Detect which cell encompasses the target text, then output its [X, Y] center coordinate. 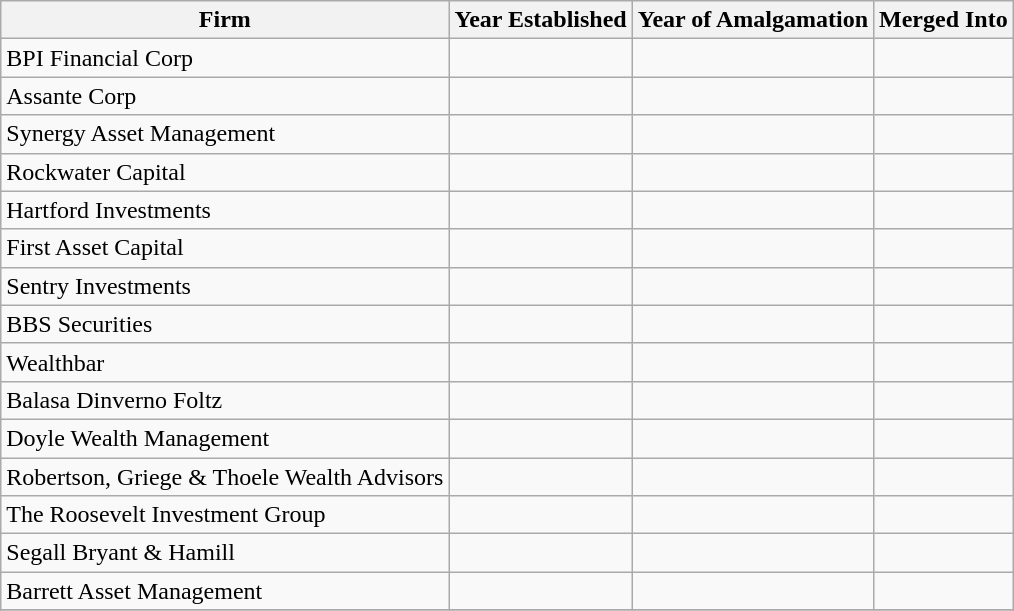
Assante Corp [225, 96]
Year of Amalgamation [752, 20]
Hartford Investments [225, 210]
Sentry Investments [225, 286]
BPI Financial Corp [225, 58]
Year Established [540, 20]
Synergy Asset Management [225, 134]
Firm [225, 20]
Robertson, Griege & Thoele Wealth Advisors [225, 477]
Wealthbar [225, 362]
Segall Bryant & Hamill [225, 553]
First Asset Capital [225, 248]
Merged Into [944, 20]
Balasa Dinverno Foltz [225, 400]
Doyle Wealth Management [225, 438]
The Roosevelt Investment Group [225, 515]
Barrett Asset Management [225, 591]
BBS Securities [225, 324]
Rockwater Capital [225, 172]
